Locate the cell with the specified text and output its [x, y] center coordinate. 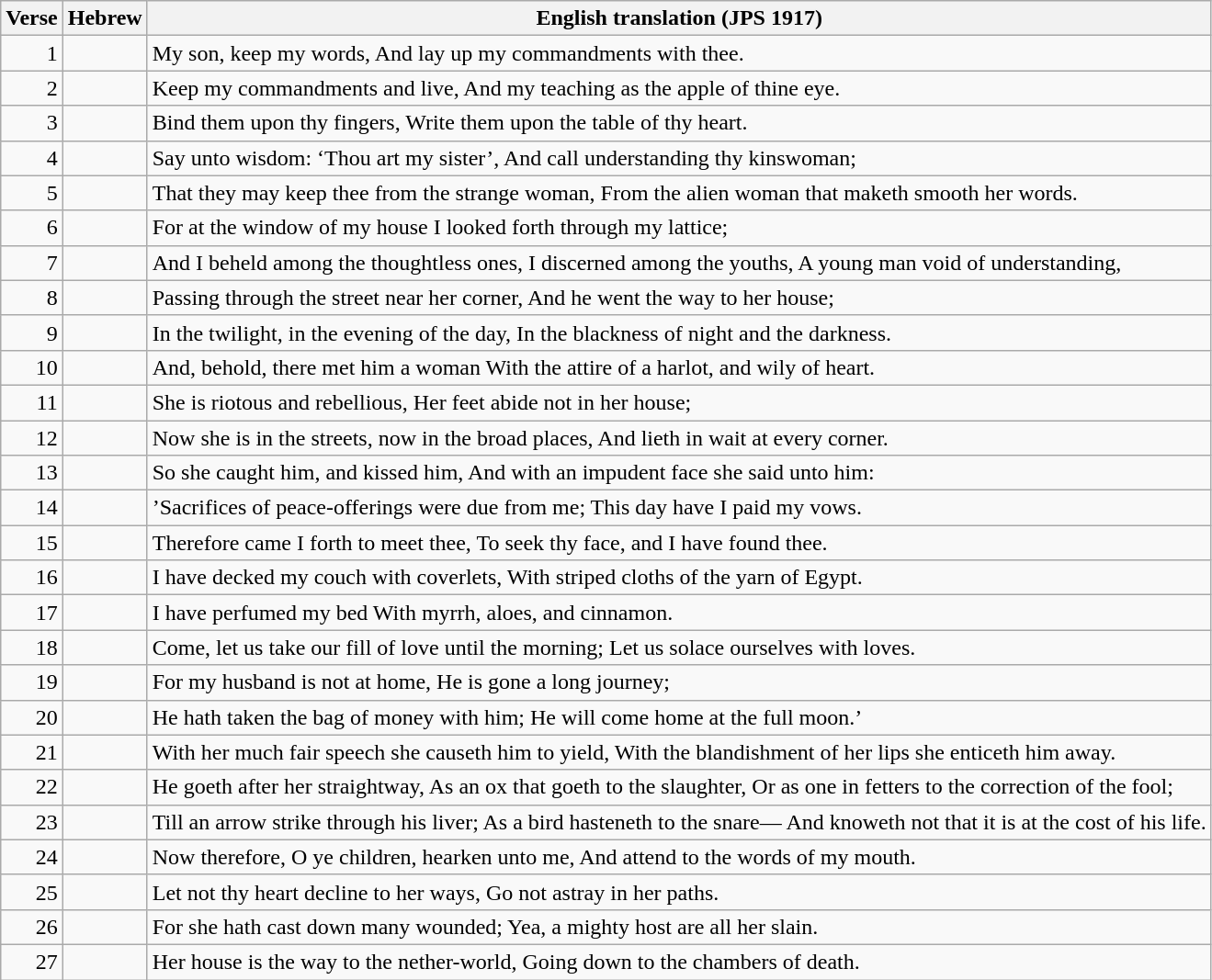
Say unto wisdom: ‘Thou art my sister’, And call understanding thy kinswoman; [679, 158]
10 [32, 367]
4 [32, 158]
Come, let us take our fill of love until the morning; Let us solace ourselves with loves. [679, 648]
25 [32, 892]
20 [32, 717]
16 [32, 578]
Now therefore, O ye children, hearken unto me, And attend to the words of my mouth. [679, 857]
English translation (JPS 1917) [679, 18]
For she hath cast down many wounded; Yea, a mighty host are all her slain. [679, 927]
Bind them upon thy fingers, Write them upon the table of thy heart. [679, 123]
I have perfumed my bed With myrrh, aloes, and cinnamon. [679, 613]
19 [32, 682]
’Sacrifices of peace-offerings were due from me; This day have I paid my vows. [679, 508]
Till an arrow strike through his liver; As a bird hasteneth to the snare— And knoweth not that it is at the cost of his life. [679, 822]
27 [32, 962]
I have decked my couch with coverlets, With striped cloths of the yarn of Egypt. [679, 578]
Verse [32, 18]
14 [32, 508]
With her much fair speech she causeth him to yield, With the blandishment of her lips she enticeth him away. [679, 752]
For at the window of my house I looked forth through my lattice; [679, 228]
15 [32, 543]
He goeth after her straightway, As an ox that goeth to the slaughter, Or as one in fetters to the correction of the fool; [679, 787]
Let not thy heart decline to her ways, Go not astray in her paths. [679, 892]
Passing through the street near her corner, And he went the way to her house; [679, 298]
22 [32, 787]
For my husband is not at home, He is gone a long journey; [679, 682]
23 [32, 822]
Now she is in the streets, now in the broad places, And lieth in wait at every corner. [679, 438]
17 [32, 613]
She is riotous and rebellious, Her feet abide not in her house; [679, 402]
26 [32, 927]
7 [32, 263]
9 [32, 332]
1 [32, 53]
8 [32, 298]
21 [32, 752]
He hath taken the bag of money with him; He will come home at the full moon.’ [679, 717]
5 [32, 193]
And I beheld among the thoughtless ones, I discerned among the youths, A young man void of understanding, [679, 263]
And, behold, there met him a woman With the attire of a harlot, and wily of heart. [679, 367]
Her house is the way to the nether-world, Going down to the chambers of death. [679, 962]
11 [32, 402]
6 [32, 228]
2 [32, 88]
Keep my commandments and live, And my teaching as the apple of thine eye. [679, 88]
My son, keep my words, And lay up my commandments with thee. [679, 53]
3 [32, 123]
So she caught him, and kissed him, And with an impudent face she said unto him: [679, 473]
In the twilight, in the evening of the day, In the blackness of night and the darkness. [679, 332]
18 [32, 648]
12 [32, 438]
That they may keep thee from the strange woman, From the alien woman that maketh smooth her words. [679, 193]
24 [32, 857]
13 [32, 473]
Therefore came I forth to meet thee, To seek thy face, and I have found thee. [679, 543]
Hebrew [105, 18]
